Return the (X, Y) coordinate for the center point of the cell that contains the specified text.  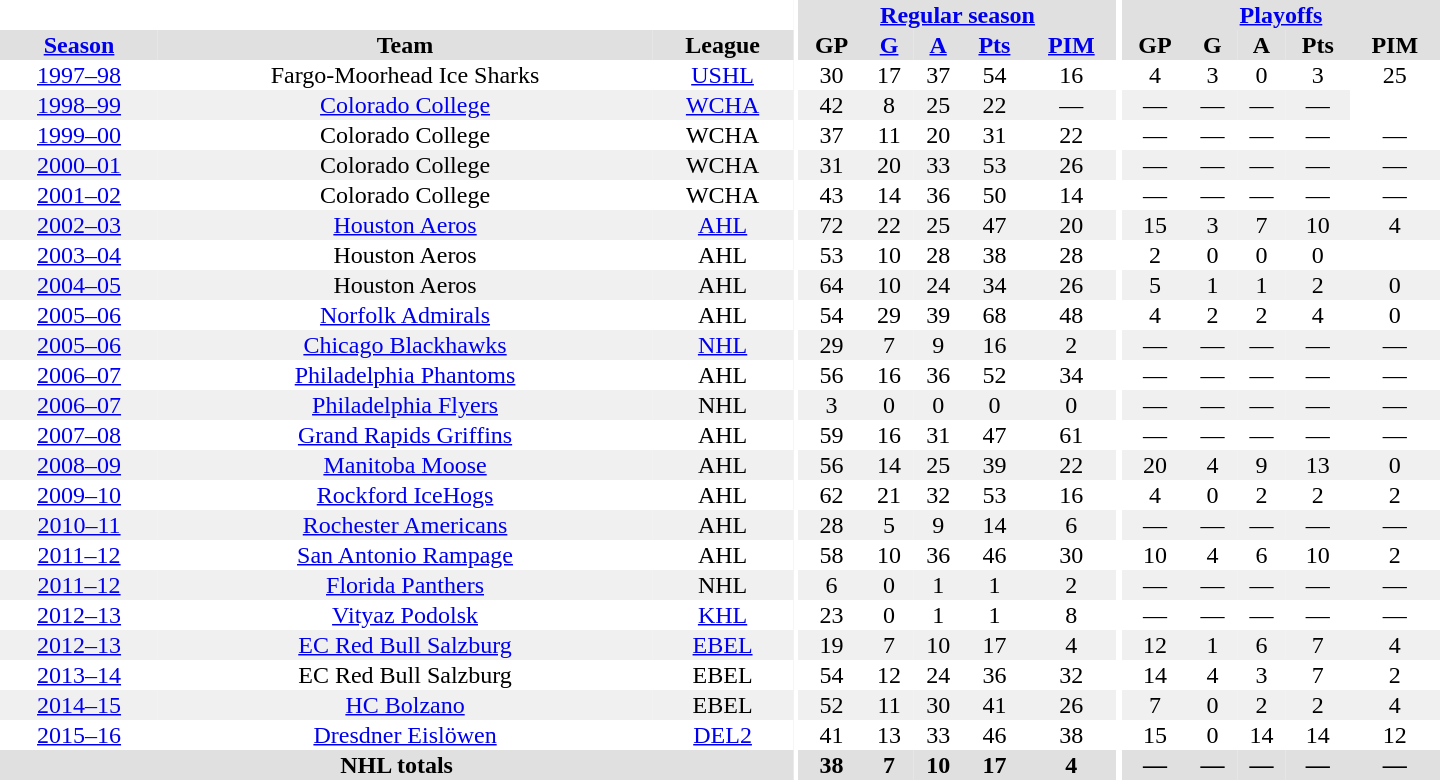
2003–04 (79, 255)
72 (832, 225)
Philadelphia Phantoms (405, 375)
2000–01 (79, 165)
Season (79, 45)
NHL totals (396, 765)
2010–11 (79, 525)
Playoffs (1281, 15)
62 (832, 495)
San Antonio Rampage (405, 555)
64 (832, 285)
Regular season (958, 15)
KHL (722, 615)
HC Bolzano (405, 705)
2002–03 (79, 225)
Vityaz Podolsk (405, 615)
2008–09 (79, 465)
59 (832, 435)
1999–00 (79, 135)
Fargo-Moorhead Ice Sharks (405, 75)
Chicago Blackhawks (405, 345)
1997–98 (79, 75)
1998–99 (79, 105)
2014–15 (79, 705)
2009–10 (79, 495)
League (722, 45)
Philadelphia Flyers (405, 405)
68 (995, 315)
Dresdner Eislöwen (405, 735)
2015–16 (79, 735)
2013–14 (79, 675)
42 (832, 105)
Manitoba Moose (405, 465)
2007–08 (79, 435)
58 (832, 555)
Norfolk Admirals (405, 315)
Grand Rapids Griffins (405, 435)
23 (832, 615)
61 (1071, 435)
DEL2 (722, 735)
Team (405, 45)
50 (995, 195)
2004–05 (79, 285)
43 (832, 195)
21 (890, 495)
USHL (722, 75)
2001–02 (79, 195)
Rockford IceHogs (405, 495)
Rochester Americans (405, 525)
48 (1071, 315)
19 (832, 645)
Florida Panthers (405, 585)
